From the cell containing the given text, extract its center point as (X, Y) coordinate. 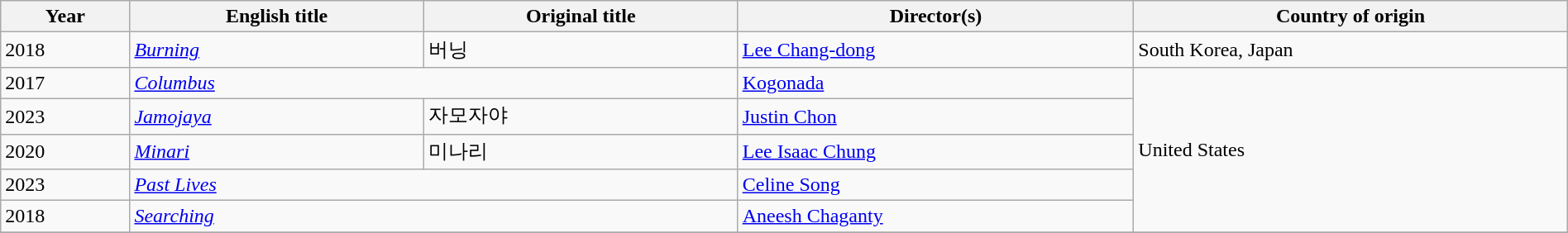
Searching (433, 216)
Burning (276, 50)
Celine Song (936, 185)
Minari (276, 152)
Lee Isaac Chung (936, 152)
South Korea, Japan (1350, 50)
미나리 (581, 152)
United States (1350, 149)
Jamojaya (276, 116)
버닝 (581, 50)
Director(s) (936, 17)
2020 (65, 152)
Country of origin (1350, 17)
Lee Chang-dong (936, 50)
Columbus (433, 83)
Kogonada (936, 83)
자모자야 (581, 116)
Original title (581, 17)
Justin Chon (936, 116)
English title (276, 17)
Year (65, 17)
Past Lives (433, 185)
Aneesh Chaganty (936, 216)
2017 (65, 83)
